Output the [X, Y] coordinate of the center of the cell containing the given text.  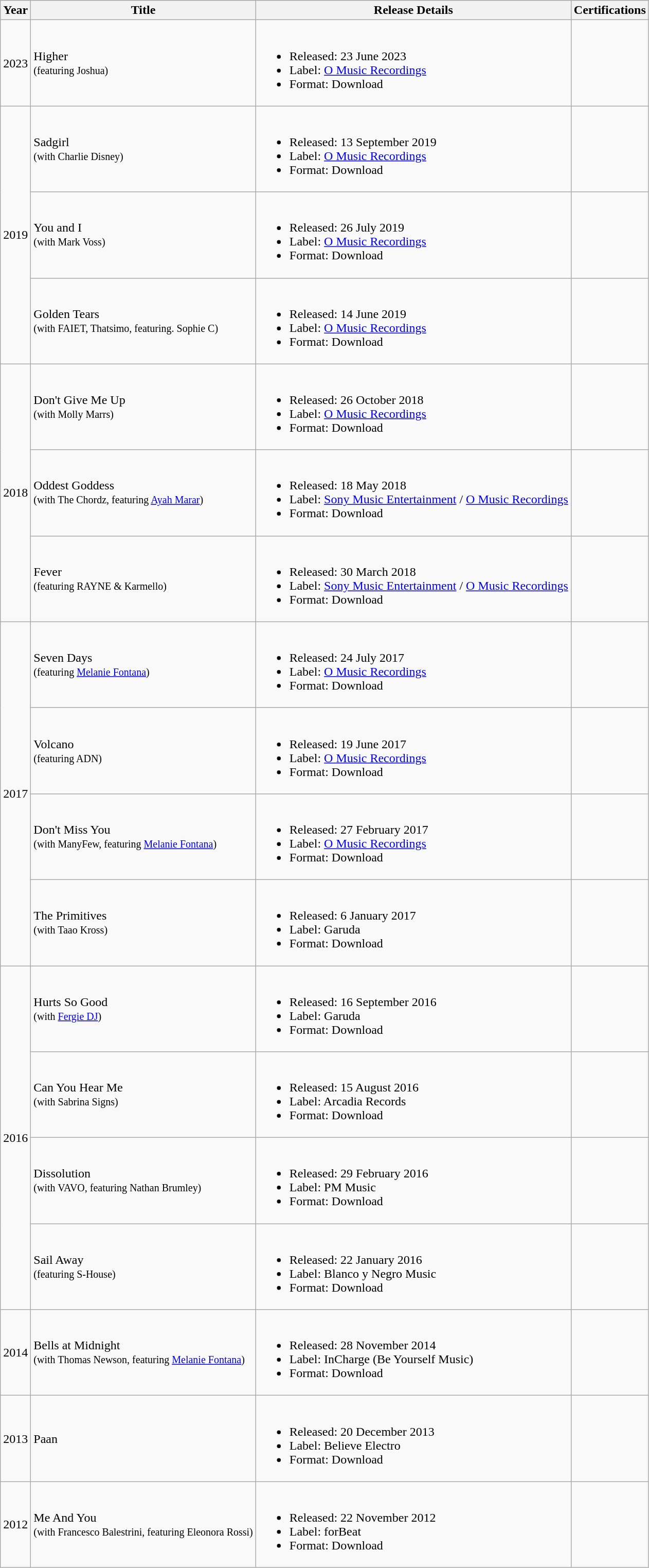
Year [15, 10]
Released: 15 August 2016Label: Arcadia RecordsFormat: Download [413, 1095]
Can You Hear Me(with Sabrina Signs) [143, 1095]
Release Details [413, 10]
Released: 26 October 2018Label: O Music RecordingsFormat: Download [413, 407]
2013 [15, 1439]
Me And You(with Francesco Balestrini, featuring Eleonora Rossi) [143, 1524]
Released: 13 September 2019Label: O Music RecordingsFormat: Download [413, 149]
Certifications [610, 10]
Don't Miss You(with ManyFew, featuring Melanie Fontana) [143, 837]
Released: 22 January 2016Label: Blanco y Negro MusicFormat: Download [413, 1267]
Released: 19 June 2017Label: O Music RecordingsFormat: Download [413, 750]
Volcano(featuring ADN) [143, 750]
2017 [15, 794]
Released: 24 July 2017Label: O Music RecordingsFormat: Download [413, 665]
Higher(featuring Joshua) [143, 63]
2018 [15, 493]
Oddest Goddess(with The Chordz, featuring Ayah Marar) [143, 493]
Released: 6 January 2017Label: GarudaFormat: Download [413, 922]
Released: 30 March 2018Label: Sony Music Entertainment / O Music RecordingsFormat: Download [413, 578]
Released: 14 June 2019Label: O Music RecordingsFormat: Download [413, 321]
Seven Days(featuring Melanie Fontana) [143, 665]
Golden Tears(with FAIET, Thatsimo, featuring. Sophie C) [143, 321]
Released: 28 November 2014Label: InCharge (Be Yourself Music)Format: Download [413, 1352]
Dissolution(with VAVO, featuring Nathan Brumley) [143, 1181]
Title [143, 10]
The Primitives(with Taao Kross) [143, 922]
Paan [143, 1439]
2012 [15, 1524]
2019 [15, 235]
2014 [15, 1352]
Fever(featuring RAYNE & Karmello) [143, 578]
Released: 26 July 2019Label: O Music RecordingsFormat: Download [413, 235]
Released: 29 February 2016Label: PM MusicFormat: Download [413, 1181]
Released: 18 May 2018Label: Sony Music Entertainment / O Music RecordingsFormat: Download [413, 493]
Sadgirl(with Charlie Disney) [143, 149]
Released: 16 September 2016Label: GarudaFormat: Download [413, 1009]
2016 [15, 1137]
Released: 23 June 2023Label: O Music RecordingsFormat: Download [413, 63]
Released: 22 November 2012Label: forBeatFormat: Download [413, 1524]
Don't Give Me Up(with Molly Marrs) [143, 407]
Bells at Midnight(with Thomas Newson, featuring Melanie Fontana) [143, 1352]
Hurts So Good(with Fergie DJ) [143, 1009]
Released: 27 February 2017Label: O Music RecordingsFormat: Download [413, 837]
Sail Away(featuring S-House) [143, 1267]
Released: 20 December 2013Label: Believe ElectroFormat: Download [413, 1439]
2023 [15, 63]
You and I(with Mark Voss) [143, 235]
